Output the (X, Y) coordinate of the center of the cell containing the given text.  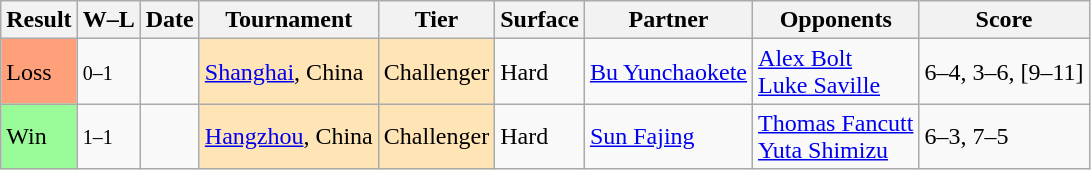
Bu Yunchaokete (668, 72)
Surface (540, 20)
Sun Fajing (668, 136)
Partner (668, 20)
Date (170, 20)
6–3, 7–5 (1004, 136)
Win (39, 136)
Loss (39, 72)
1–1 (108, 136)
6–4, 3–6, [9–11] (1004, 72)
Tier (436, 20)
Result (39, 20)
Shanghai, China (288, 72)
Hangzhou, China (288, 136)
Score (1004, 20)
0–1 (108, 72)
Opponents (836, 20)
W–L (108, 20)
Thomas Fancutt Yuta Shimizu (836, 136)
Alex Bolt Luke Saville (836, 72)
Tournament (288, 20)
